Identify which cell holds the provided text, then report its (x, y) central coordinate. 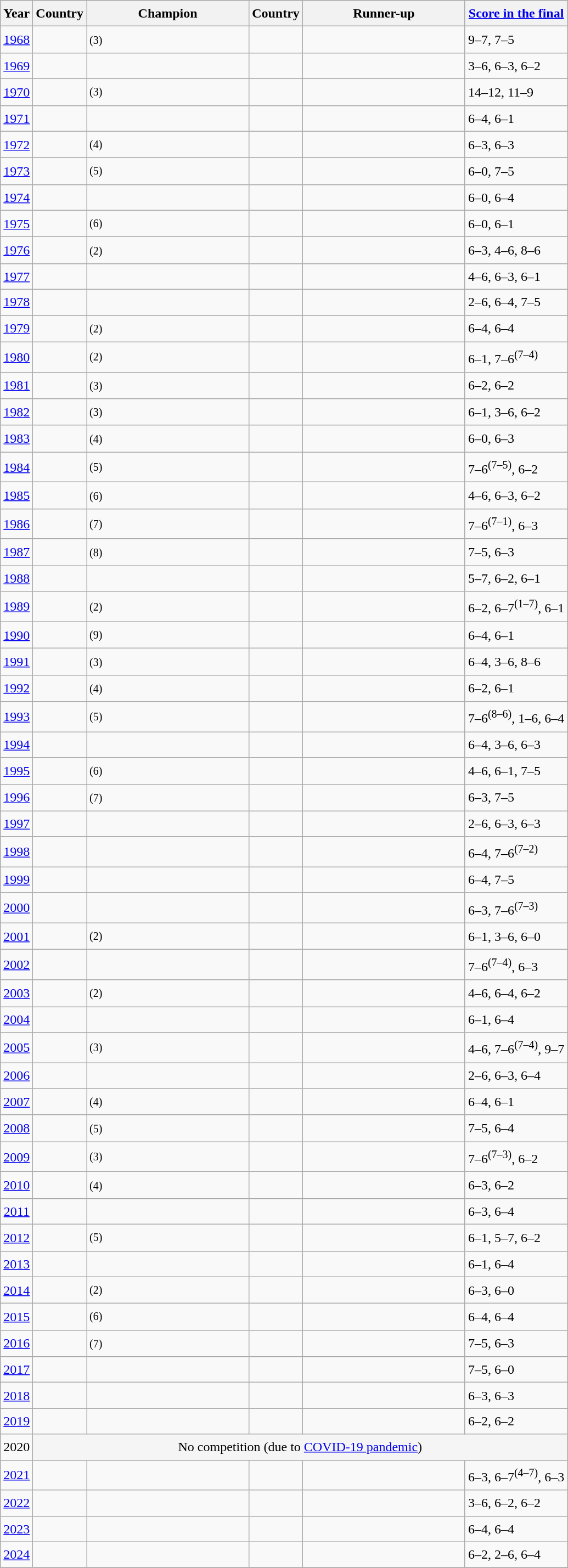
7–6(7–1), 6–3 (516, 523)
2017 (16, 1369)
6–0, 7–5 (516, 171)
1985 (16, 496)
Champion (168, 13)
6–1, 5–7, 6–2 (516, 1238)
1997 (16, 824)
6–4, 7–6(7–2) (516, 851)
1974 (16, 198)
4–6, 7–6(7–4), 9–7 (516, 1048)
1975 (16, 224)
1988 (16, 578)
1986 (16, 523)
1984 (16, 467)
2012 (16, 1238)
6–4, 3–6, 8–6 (516, 662)
Score in the final (516, 13)
1973 (16, 171)
6–4, 3–6, 6–3 (516, 745)
6–1, 3–6, 6–0 (516, 936)
6–0, 6–1 (516, 224)
1993 (16, 717)
1971 (16, 119)
2024 (16, 1555)
1992 (16, 688)
(8) (168, 552)
1996 (16, 798)
7–6(7–3), 6–2 (516, 1157)
2008 (16, 1128)
2013 (16, 1264)
2023 (16, 1528)
6–2, 6–1 (516, 688)
(9) (168, 635)
6–3, 6–2 (516, 1185)
Runner-up (384, 13)
9–7, 7–5 (516, 40)
1981 (16, 385)
6–1, 3–6, 6–2 (516, 413)
2000 (16, 907)
1994 (16, 745)
2002 (16, 965)
1989 (16, 607)
2016 (16, 1343)
1977 (16, 277)
2–6, 6–3, 6–3 (516, 824)
2003 (16, 993)
7–5, 6–0 (516, 1369)
1990 (16, 635)
Year (16, 13)
2014 (16, 1290)
7–6(7–4), 6–3 (516, 965)
2015 (16, 1317)
2–6, 6–3, 6–4 (516, 1075)
6–3, 6–7(4–7), 6–3 (516, 1475)
6–0, 6–4 (516, 198)
2022 (16, 1503)
1972 (16, 145)
6–3, 4–6, 8–6 (516, 250)
1980 (16, 357)
6–3, 7–5 (516, 798)
1998 (16, 851)
2004 (16, 1019)
2019 (16, 1421)
2020 (16, 1447)
4–6, 6–1, 7–5 (516, 771)
6–2, 2–6, 6–4 (516, 1555)
1991 (16, 662)
2018 (16, 1396)
6–2, 6–7(1–7), 6–1 (516, 607)
2011 (16, 1211)
2001 (16, 936)
5–7, 6–2, 6–1 (516, 578)
1970 (16, 92)
1999 (16, 880)
2021 (16, 1475)
4–6, 6–3, 6–2 (516, 496)
6–1, 7–6(7–4) (516, 357)
6–3, 6–0 (516, 1290)
1978 (16, 302)
4–6, 6–4, 6–2 (516, 993)
7–6(8–6), 1–6, 6–4 (516, 717)
1976 (16, 250)
4–6, 6–3, 6–1 (516, 277)
1983 (16, 439)
6–4, 7–5 (516, 880)
2009 (16, 1157)
2007 (16, 1102)
1982 (16, 413)
14–12, 11–9 (516, 92)
1968 (16, 40)
3–6, 6–2, 6–2 (516, 1503)
6–0, 6–3 (516, 439)
6–3, 7–6(7–3) (516, 907)
2006 (16, 1075)
7–5, 6–4 (516, 1128)
3–6, 6–3, 6–2 (516, 66)
1969 (16, 66)
No competition (due to COVID-19 pandemic) (300, 1447)
1979 (16, 328)
6–3, 6–4 (516, 1211)
1995 (16, 771)
2010 (16, 1185)
7–6(7–5), 6–2 (516, 467)
2–6, 6–4, 7–5 (516, 302)
2005 (16, 1048)
1987 (16, 552)
